Provide the [X, Y] coordinate of the cell's center where the given text is located.  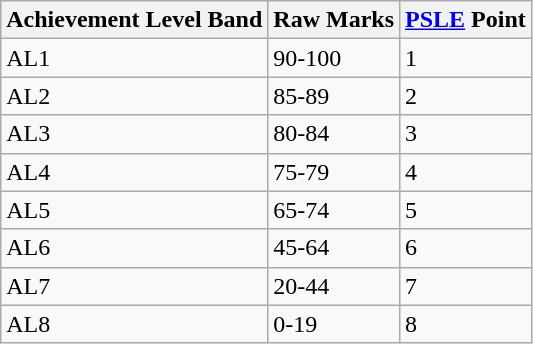
85-89 [334, 96]
Raw Marks [334, 20]
7 [466, 286]
AL3 [134, 134]
PSLE Point [466, 20]
8 [466, 324]
3 [466, 134]
90-100 [334, 58]
4 [466, 172]
5 [466, 210]
AL1 [134, 58]
65-74 [334, 210]
6 [466, 248]
Achievement Level Band [134, 20]
AL6 [134, 248]
AL2 [134, 96]
1 [466, 58]
20-44 [334, 286]
0-19 [334, 324]
AL5 [134, 210]
80-84 [334, 134]
75-79 [334, 172]
AL4 [134, 172]
2 [466, 96]
AL8 [134, 324]
AL7 [134, 286]
45-64 [334, 248]
